Locate the cell with the specified text and output its [x, y] center coordinate. 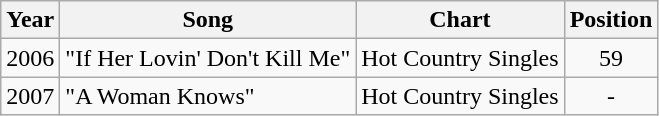
"A Woman Knows" [208, 96]
2006 [30, 58]
59 [611, 58]
Song [208, 20]
Position [611, 20]
2007 [30, 96]
Chart [460, 20]
"If Her Lovin' Don't Kill Me" [208, 58]
- [611, 96]
Year [30, 20]
